Pinpoint the cell where the given text exists, returning its (x, y) midpoint coordinate. 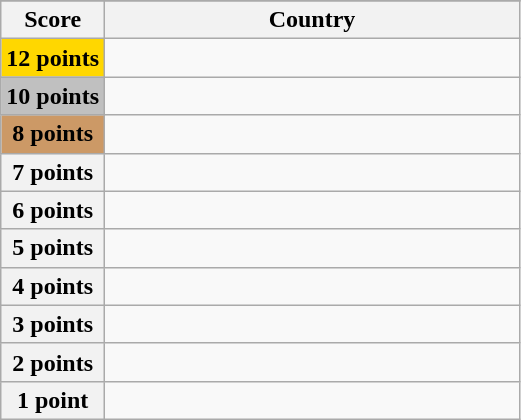
8 points (53, 134)
1 point (53, 400)
12 points (53, 58)
7 points (53, 172)
10 points (53, 96)
3 points (53, 324)
2 points (53, 362)
Country (312, 20)
5 points (53, 248)
4 points (53, 286)
6 points (53, 210)
Score (53, 20)
